Detect which cell encompasses the target text, then output its [x, y] center coordinate. 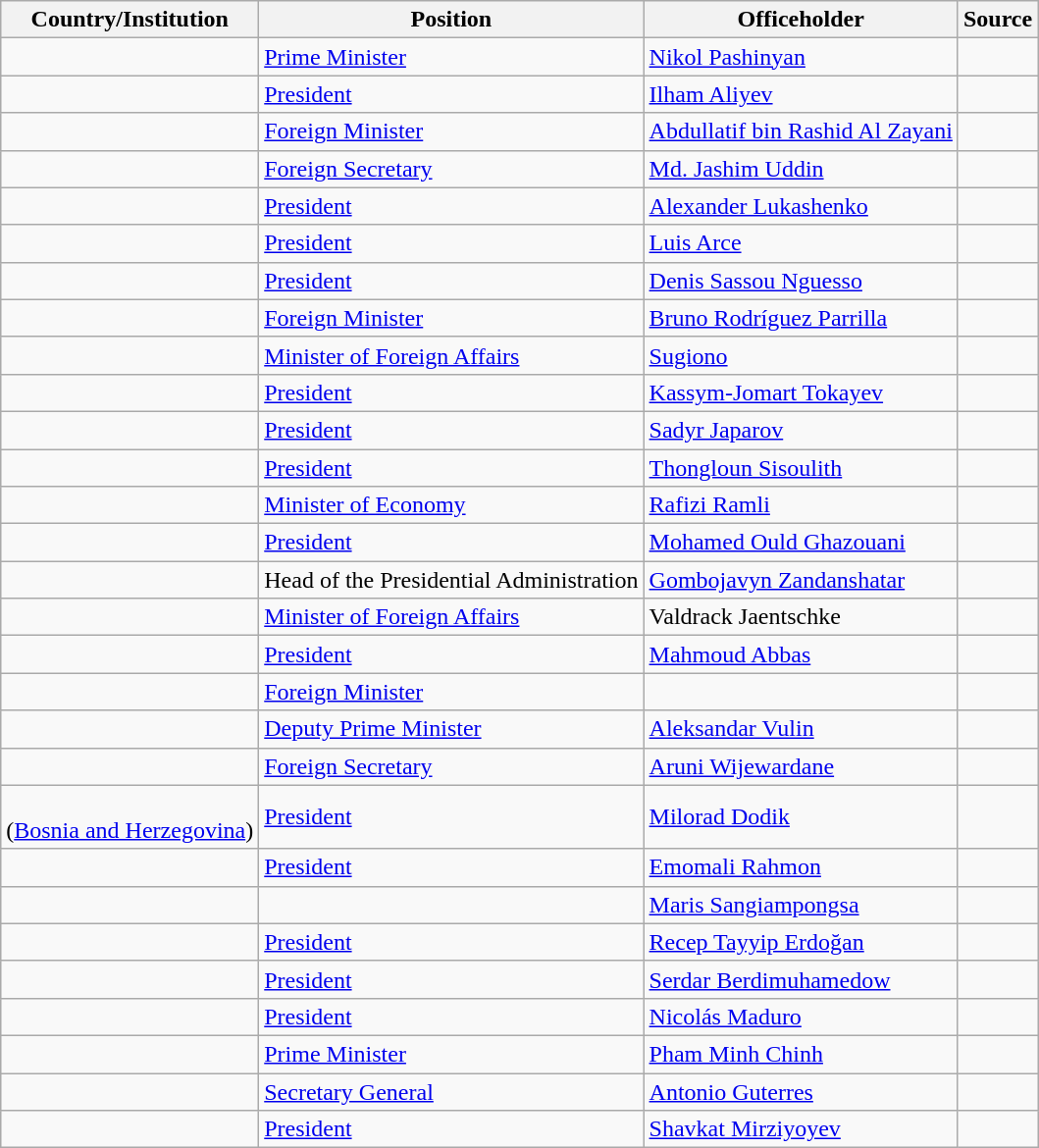
Deputy Prime Minister [451, 729]
Minister of Economy [451, 505]
Sugiono [801, 355]
Position [451, 20]
Aleksandar Vulin [801, 729]
Nikol Pashinyan [801, 57]
Milorad Dodik [801, 816]
Antonio Guterres [801, 1092]
Luis Arce [801, 243]
(Bosnia and Herzegovina) [130, 816]
Bruno Rodríguez Parrilla [801, 318]
Mahmoud Abbas [801, 654]
Alexander Lukashenko [801, 206]
Source [997, 20]
Rafizi Ramli [801, 505]
Valdrack Jaentschke [801, 617]
Head of the Presidential Administration [451, 580]
Ilham Aliyev [801, 94]
Aruni Wijewardane [801, 766]
Mohamed Ould Ghazouani [801, 543]
Recep Tayyip Erdoğan [801, 942]
Shavkat Mirziyoyev [801, 1129]
Md. Jashim Uddin [801, 169]
Officeholder [801, 20]
Abdullatif bin Rashid Al Zayani [801, 131]
Gombojavyn Zandanshatar [801, 580]
Sadyr Japarov [801, 430]
Maris Sangiampongsa [801, 905]
Serdar Berdimuhamedow [801, 979]
Kassym-Jomart Tokayev [801, 392]
Pham Minh Chinh [801, 1054]
Denis Sassou Nguesso [801, 281]
Nicolás Maduro [801, 1017]
Thongloun Sisoulith [801, 468]
Emomali Rahmon [801, 867]
Country/Institution [130, 20]
Secretary General [451, 1092]
